Find where the given text appears and provide that cell's center as [X, Y] coordinate. 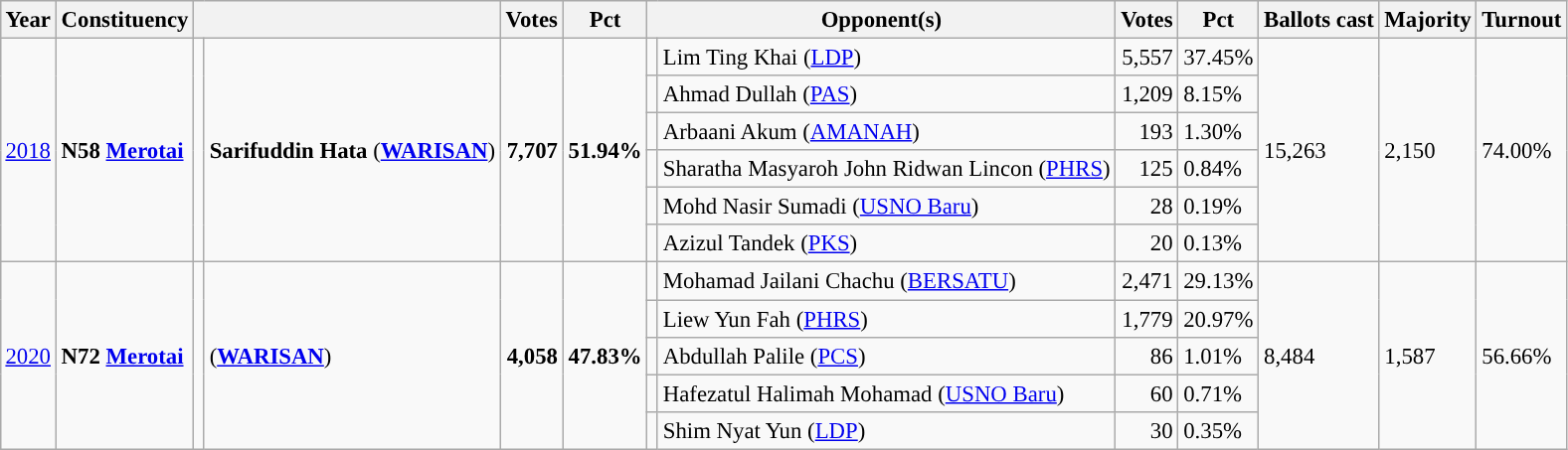
0.84% [1219, 169]
8,484 [1318, 356]
20.97% [1219, 319]
Liew Yun Fah (PHRS) [886, 319]
2,471 [1147, 281]
30 [1147, 430]
47.83% [605, 356]
Constituency [124, 20]
2020 [28, 356]
125 [1147, 169]
2,150 [1428, 150]
Mohd Nasir Sumadi (USNO Baru) [886, 207]
N58 Merotai [124, 150]
Mohamad Jailani Chachu (BERSATU) [886, 281]
4,058 [531, 356]
28 [1147, 207]
Shim Nyat Yun (LDP) [886, 430]
Turnout [1521, 20]
8.15% [1219, 94]
Sarifuddin Hata (WARISAN) [352, 150]
1,587 [1428, 356]
Hafezatul Halimah Mohamad (USNO Baru) [886, 393]
5,557 [1147, 57]
1.01% [1219, 356]
(WARISAN) [352, 356]
Azizul Tandek (PKS) [886, 243]
Lim Ting Khai (LDP) [886, 57]
1.30% [1219, 132]
86 [1147, 356]
Ahmad Dullah (PAS) [886, 94]
0.71% [1219, 393]
1,209 [1147, 94]
20 [1147, 243]
N72 Merotai [124, 356]
Year [28, 20]
60 [1147, 393]
2018 [28, 150]
Opponent(s) [881, 20]
Sharatha Masyaroh John Ridwan Lincon (PHRS) [886, 169]
0.19% [1219, 207]
51.94% [605, 150]
37.45% [1219, 57]
193 [1147, 132]
Abdullah Palile (PCS) [886, 356]
Ballots cast [1318, 20]
29.13% [1219, 281]
0.35% [1219, 430]
15,263 [1318, 150]
7,707 [531, 150]
0.13% [1219, 243]
Arbaani Akum (AMANAH) [886, 132]
74.00% [1521, 150]
56.66% [1521, 356]
1,779 [1147, 319]
Majority [1428, 20]
